Find where the given text appears and provide that cell's center as (x, y) coordinate. 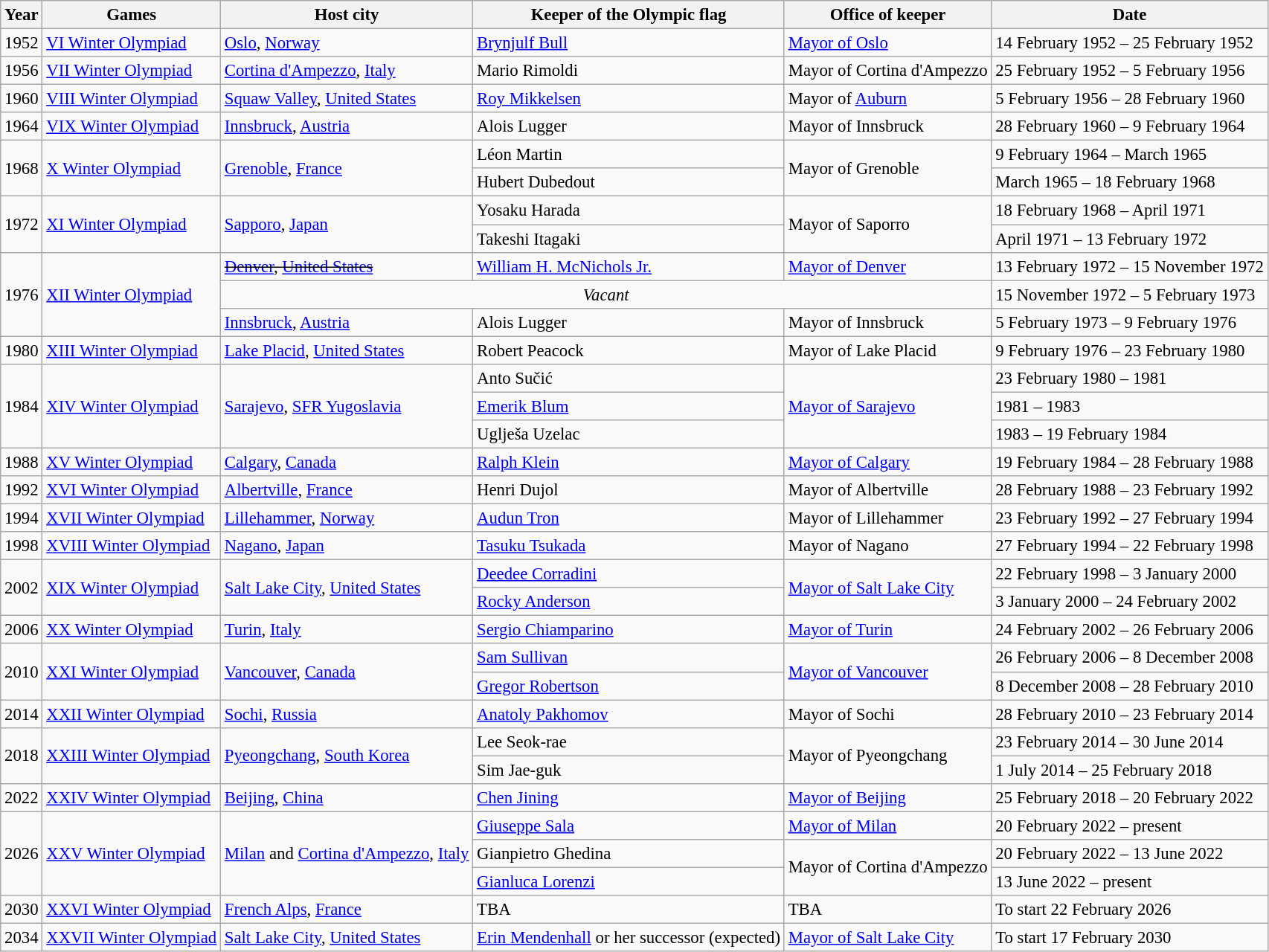
27 February 1994 – 22 February 1998 (1129, 546)
Hubert Dubedout (629, 182)
1998 (22, 546)
23 February 2014 – 30 June 2014 (1129, 742)
2026 (22, 854)
VI Winter Olympiad (132, 43)
Tasuku Tsukada (629, 546)
23 February 1980 – 1981 (1129, 379)
April 1971 – 13 February 1972 (1129, 239)
1988 (22, 462)
XII Winter Olympiad (132, 295)
Mayor of Auburn (888, 99)
Uglješa Uzelac (629, 434)
Mayor of Grenoble (888, 168)
1968 (22, 168)
1983 – 19 February 1984 (1129, 434)
Chen Jining (629, 798)
Mayor of Lake Placid (888, 350)
Giuseppe Sala (629, 826)
Year (22, 15)
XXIV Winter Olympiad (132, 798)
XIV Winter Olympiad (132, 406)
Henri Dujol (629, 490)
Office of keeper (888, 15)
Keeper of the Olympic flag (629, 15)
2034 (22, 938)
13 February 1972 – 15 November 1972 (1129, 266)
1952 (22, 43)
8 December 2008 – 28 February 2010 (1129, 686)
Cortina d'Ampezzo, Italy (347, 71)
William H. McNichols Jr. (629, 266)
XXI Winter Olympiad (132, 672)
2006 (22, 630)
1992 (22, 490)
Calgary, Canada (347, 462)
Léon Martin (629, 155)
24 February 2002 – 26 February 2006 (1129, 630)
Audun Tron (629, 518)
Denver, United States (347, 266)
XIX Winter Olympiad (132, 588)
Erin Mendenhall or her successor (expected) (629, 938)
Squaw Valley, United States (347, 99)
Gregor Robertson (629, 686)
XVI Winter Olympiad (132, 490)
Yosaku Harada (629, 210)
Deedee Corradini (629, 574)
1972 (22, 225)
2002 (22, 588)
Mayor of Albertville (888, 490)
1 July 2014 – 25 February 2018 (1129, 770)
20 February 2022 – 13 June 2022 (1129, 854)
28 February 1960 – 9 February 1964 (1129, 126)
Anto Sučić (629, 379)
Mayor of Sochi (888, 714)
XXV Winter Olympiad (132, 854)
Nagano, Japan (347, 546)
Mario Rimoldi (629, 71)
3 January 2000 – 24 February 2002 (1129, 602)
VIX Winter Olympiad (132, 126)
Mayor of Nagano (888, 546)
Albertville, France (347, 490)
March 1965 – 18 February 1968 (1129, 182)
1994 (22, 518)
Mayor of Vancouver (888, 672)
2022 (22, 798)
Date (1129, 15)
Vancouver, Canada (347, 672)
1976 (22, 295)
Mayor of Beijing (888, 798)
18 February 1968 – April 1971 (1129, 210)
XIII Winter Olympiad (132, 350)
1980 (22, 350)
2010 (22, 672)
XI Winter Olympiad (132, 225)
28 February 2010 – 23 February 2014 (1129, 714)
Lake Placid, United States (347, 350)
Mayor of Pyeongchang (888, 756)
Sim Jae-guk (629, 770)
VIII Winter Olympiad (132, 99)
2014 (22, 714)
Anatoly Pakhomov (629, 714)
Vacant (605, 295)
5 February 1956 – 28 February 1960 (1129, 99)
Robert Peacock (629, 350)
Sergio Chiamparino (629, 630)
Emerik Blum (629, 406)
23 February 1992 – 27 February 1994 (1129, 518)
2030 (22, 910)
9 February 1976 – 23 February 1980 (1129, 350)
Mayor of Oslo (888, 43)
XVII Winter Olympiad (132, 518)
Sarajevo, SFR Yugoslavia (347, 406)
XXVII Winter Olympiad (132, 938)
20 February 2022 – present (1129, 826)
26 February 2006 – 8 December 2008 (1129, 658)
Games (132, 15)
XV Winter Olympiad (132, 462)
Turin, Italy (347, 630)
Grenoble, France (347, 168)
Mayor of Saporro (888, 225)
Lee Seok-rae (629, 742)
XVIII Winter Olympiad (132, 546)
Pyeongchang, South Korea (347, 756)
Brynjulf Bull (629, 43)
Host city (347, 15)
1984 (22, 406)
5 February 1973 – 9 February 1976 (1129, 322)
XXII Winter Olympiad (132, 714)
19 February 1984 – 28 February 1988 (1129, 462)
9 February 1964 – March 1965 (1129, 155)
Mayor of Denver (888, 266)
Ralph Klein (629, 462)
22 February 1998 – 3 January 2000 (1129, 574)
25 February 2018 – 20 February 2022 (1129, 798)
Mayor of Lillehammer (888, 518)
To start 22 February 2026 (1129, 910)
Takeshi Itagaki (629, 239)
14 February 1952 – 25 February 1952 (1129, 43)
French Alps, France (347, 910)
28 February 1988 – 23 February 1992 (1129, 490)
Beijing, China (347, 798)
Gianluca Lorenzi (629, 881)
15 November 1972 – 5 February 1973 (1129, 295)
Mayor of Sarajevo (888, 406)
VII Winter Olympiad (132, 71)
1956 (22, 71)
Roy Mikkelsen (629, 99)
XXVI Winter Olympiad (132, 910)
Mayor of Calgary (888, 462)
XXIII Winter Olympiad (132, 756)
Gianpietro Ghedina (629, 854)
Oslo, Norway (347, 43)
13 June 2022 – present (1129, 881)
1964 (22, 126)
Rocky Anderson (629, 602)
Lillehammer, Norway (347, 518)
2018 (22, 756)
1960 (22, 99)
25 February 1952 – 5 February 1956 (1129, 71)
Sapporo, Japan (347, 225)
Milan and Cortina d'Ampezzo, Italy (347, 854)
Mayor of Turin (888, 630)
1981 – 1983 (1129, 406)
Sam Sullivan (629, 658)
X Winter Olympiad (132, 168)
To start 17 February 2030 (1129, 938)
Mayor of Milan (888, 826)
Sochi, Russia (347, 714)
XX Winter Olympiad (132, 630)
